Provide the [x, y] coordinate of the cell's center where the given text is located.  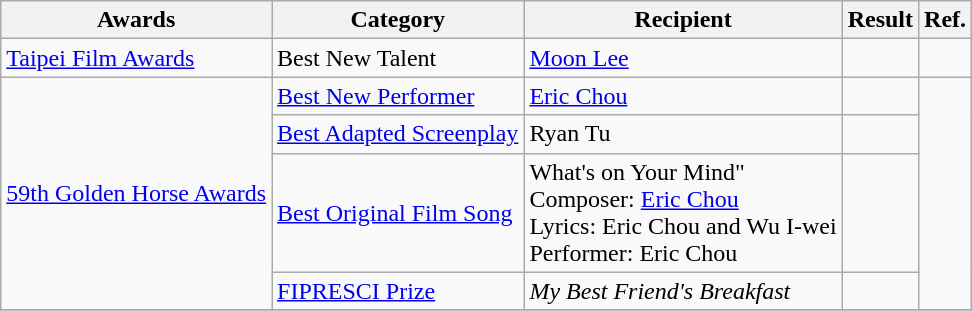
Ref. [946, 20]
What's on Your Mind"Composer: Eric ChouLyrics: Eric Chou and Wu I-weiPerformer: Eric Chou [683, 212]
Moon Lee [683, 58]
Best New Performer [398, 96]
Ryan Tu [683, 134]
Category [398, 20]
59th Golden Horse Awards [136, 194]
My Best Friend's Breakfast [683, 291]
Best Original Film Song [398, 212]
Best New Talent [398, 58]
Best Adapted Screenplay [398, 134]
Awards [136, 20]
FIPRESCI Prize [398, 291]
Taipei Film Awards [136, 58]
Eric Chou [683, 96]
Result [880, 20]
Recipient [683, 20]
